Detect which cell encompasses the target text, then output its (x, y) center coordinate. 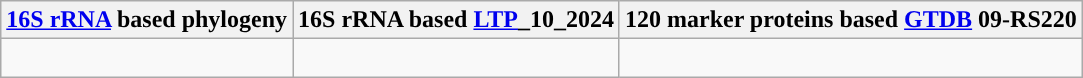
120 marker proteins based GTDB 09-RS220 (850, 20)
16S rRNA based LTP_10_2024 (456, 20)
16S rRNA based phylogeny (147, 20)
